From the cell containing the given text, extract its center point as [X, Y] coordinate. 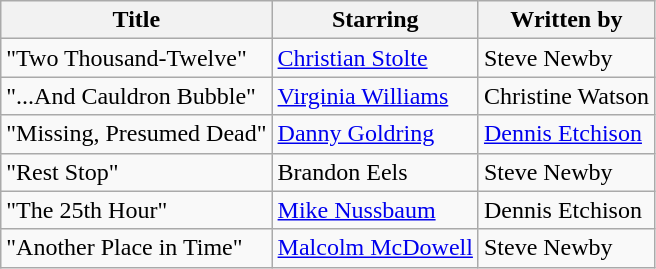
Malcolm McDowell [375, 248]
Danny Goldring [375, 134]
Brandon Eels [375, 172]
Virginia Williams [375, 96]
"The 25th Hour" [136, 210]
Title [136, 20]
"Rest Stop" [136, 172]
Christine Watson [566, 96]
Christian Stolte [375, 58]
"Two Thousand-Twelve" [136, 58]
Mike Nussbaum [375, 210]
"Missing, Presumed Dead" [136, 134]
"Another Place in Time" [136, 248]
Written by [566, 20]
"...And Cauldron Bubble" [136, 96]
Starring [375, 20]
